Scan for the cell matching the given text and deliver its (x, y) coordinate at center. 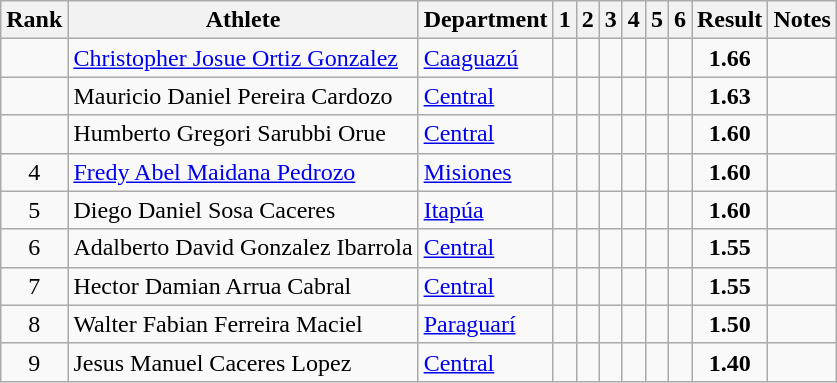
Misiones (486, 172)
1.50 (730, 324)
2 (588, 20)
Result (730, 20)
1 (564, 20)
8 (34, 324)
Caaguazú (486, 58)
Athlete (243, 20)
Christopher Josue Ortiz Gonzalez (243, 58)
Fredy Abel Maidana Pedrozo (243, 172)
Walter Fabian Ferreira Maciel (243, 324)
Notes (802, 20)
7 (34, 286)
9 (34, 362)
Diego Daniel Sosa Caceres (243, 210)
Humberto Gregori Sarubbi Orue (243, 134)
3 (610, 20)
1.40 (730, 362)
Jesus Manuel Caceres Lopez (243, 362)
Itapúa (486, 210)
Rank (34, 20)
1.63 (730, 96)
Adalberto David Gonzalez Ibarrola (243, 248)
1.66 (730, 58)
Department (486, 20)
Mauricio Daniel Pereira Cardozo (243, 96)
Paraguarí (486, 324)
Hector Damian Arrua Cabral (243, 286)
